Search for the cell housing the specified text and yield its (x, y) center coordinate. 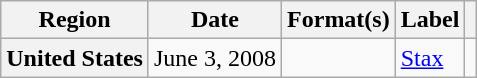
Date (214, 20)
Region (75, 20)
June 3, 2008 (214, 58)
United States (75, 58)
Format(s) (339, 20)
Label (430, 20)
Stax (430, 58)
